Capture the cell that displays the provided text and extract its [X, Y] central coordinate. 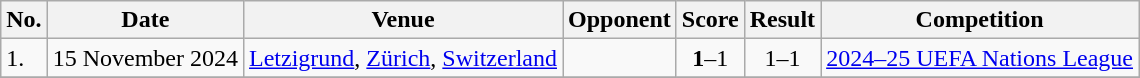
Letzigrund, Zürich, Switzerland [404, 58]
Opponent [619, 20]
2024–25 UEFA Nations League [980, 58]
Score [710, 20]
Competition [980, 20]
Venue [404, 20]
Result [782, 20]
Date [145, 20]
1. [24, 58]
No. [24, 20]
15 November 2024 [145, 58]
